Scan for the cell matching the given text and deliver its (X, Y) coordinate at center. 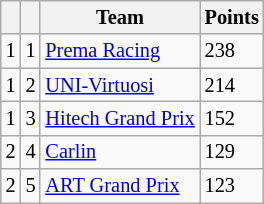
3 (31, 118)
UNI-Virtuosi (120, 85)
Carlin (120, 152)
238 (232, 51)
Prema Racing (120, 51)
123 (232, 186)
5 (31, 186)
Points (232, 17)
129 (232, 152)
152 (232, 118)
Team (120, 17)
ART Grand Prix (120, 186)
214 (232, 85)
4 (31, 152)
Hitech Grand Prix (120, 118)
